Detect which cell encompasses the target text, then output its (X, Y) center coordinate. 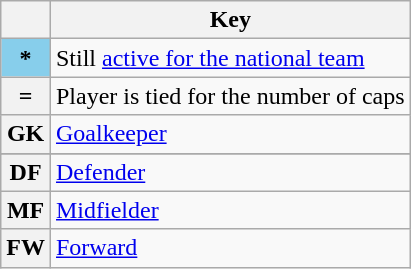
Forward (230, 248)
Key (230, 20)
Defender (230, 172)
Player is tied for the number of caps (230, 96)
MF (26, 210)
Goalkeeper (230, 134)
GK (26, 134)
Still active for the national team (230, 58)
Midfielder (230, 210)
DF (26, 172)
FW (26, 248)
= (26, 96)
* (26, 58)
